Detect which cell encompasses the target text, then output its [X, Y] center coordinate. 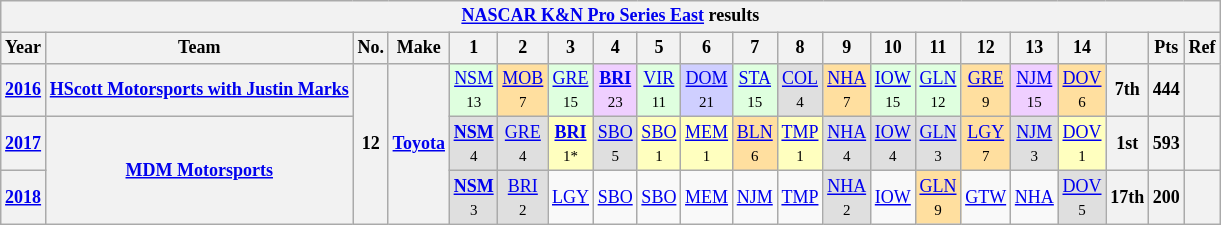
Team [199, 48]
2 [523, 48]
GLN3 [938, 144]
BLN6 [754, 144]
GLN9 [938, 197]
6 [707, 48]
IOW4 [892, 144]
NHA4 [847, 144]
TMP1 [800, 144]
NHA [1034, 197]
Year [24, 48]
LGY7 [986, 144]
BRI2 [523, 197]
IOW15 [892, 90]
1st [1128, 144]
13 [1034, 48]
BRI23 [615, 90]
NSM13 [474, 90]
NASCAR K&N Pro Series East results [610, 16]
No. [370, 48]
NSM4 [474, 144]
593 [1167, 144]
8 [800, 48]
444 [1167, 90]
3 [571, 48]
5 [659, 48]
MOB7 [523, 90]
Make [418, 48]
VIR11 [659, 90]
200 [1167, 197]
MDM Motorsports [199, 170]
GTW [986, 197]
Toyota [418, 144]
NJM [754, 197]
NJM3 [1034, 144]
10 [892, 48]
SBO5 [615, 144]
HScott Motorsports with Justin Marks [199, 90]
SBO1 [659, 144]
NHA7 [847, 90]
2016 [24, 90]
GRE9 [986, 90]
11 [938, 48]
IOW [892, 197]
14 [1082, 48]
4 [615, 48]
9 [847, 48]
STA15 [754, 90]
2018 [24, 197]
2017 [24, 144]
7th [1128, 90]
1 [474, 48]
GLN12 [938, 90]
NSM3 [474, 197]
7 [754, 48]
17th [1128, 197]
NJM15 [1034, 90]
Pts [1167, 48]
GRE4 [523, 144]
NHA2 [847, 197]
TMP [800, 197]
MEM1 [707, 144]
COL4 [800, 90]
BRI1* [571, 144]
DOV6 [1082, 90]
MEM [707, 197]
Ref [1202, 48]
LGY [571, 197]
DOM21 [707, 90]
GRE15 [571, 90]
DOV1 [1082, 144]
DOV5 [1082, 197]
